Pinpoint the cell where the given text exists, returning its [X, Y] midpoint coordinate. 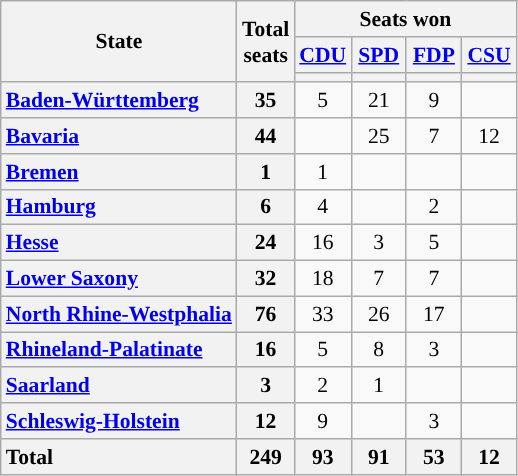
Saarland [119, 386]
Bavaria [119, 136]
44 [266, 136]
Totalseats [266, 42]
Schleswig-Holstein [119, 421]
Bremen [119, 172]
Rhineland-Palatinate [119, 350]
25 [378, 136]
SPD [378, 55]
FDP [434, 55]
CDU [322, 55]
Lower Saxony [119, 279]
249 [266, 457]
35 [266, 101]
91 [378, 457]
State [119, 42]
32 [266, 279]
26 [378, 314]
33 [322, 314]
Total [119, 457]
76 [266, 314]
North Rhine-Westphalia [119, 314]
17 [434, 314]
24 [266, 243]
93 [322, 457]
53 [434, 457]
8 [378, 350]
Hesse [119, 243]
21 [378, 101]
CSU [488, 55]
Baden-Württemberg [119, 101]
Seats won [405, 19]
4 [322, 207]
Hamburg [119, 207]
18 [322, 279]
6 [266, 207]
